Provide the (X, Y) coordinate of the cell's center where the given text is located.  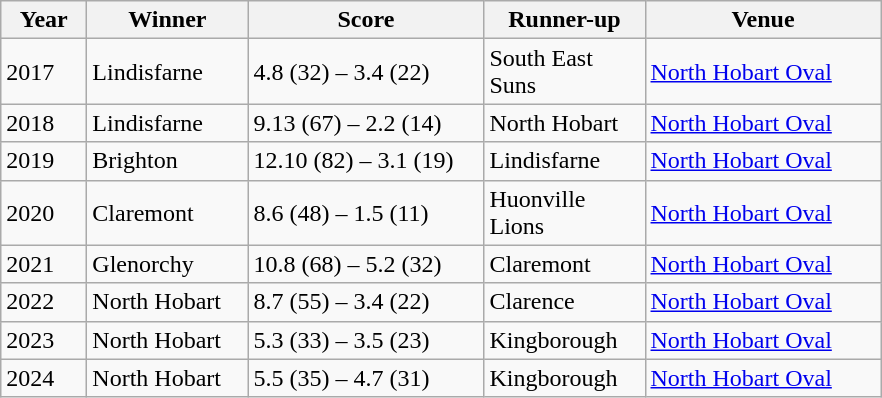
Score (366, 20)
Year (44, 20)
2018 (44, 123)
Clarence (564, 302)
Glenorchy (168, 264)
Winner (168, 20)
2021 (44, 264)
8.7 (55) – 3.4 (22) (366, 302)
9.13 (67) – 2.2 (14) (366, 123)
5.3 (33) – 3.5 (23) (366, 340)
12.10 (82) – 3.1 (19) (366, 161)
8.6 (48) – 1.5 (11) (366, 212)
2022 (44, 302)
South East Suns (564, 72)
Huonville Lions (564, 212)
4.8 (32) – 3.4 (22) (366, 72)
Runner-up (564, 20)
2017 (44, 72)
2020 (44, 212)
2019 (44, 161)
10.8 (68) – 5.2 (32) (366, 264)
Brighton (168, 161)
5.5 (35) – 4.7 (31) (366, 378)
2024 (44, 378)
2023 (44, 340)
Venue (763, 20)
